Scan for the cell matching the given text and deliver its (x, y) coordinate at center. 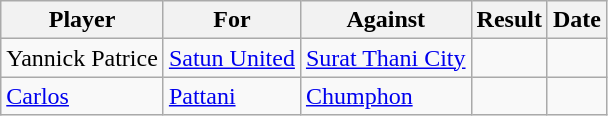
Result (509, 20)
Surat Thani City (386, 58)
For (232, 20)
Carlos (82, 96)
Pattani (232, 96)
Satun United (232, 58)
Yannick Patrice (82, 58)
Against (386, 20)
Player (82, 20)
Date (576, 20)
Chumphon (386, 96)
